Find where the given text appears and provide that cell's center as [X, Y] coordinate. 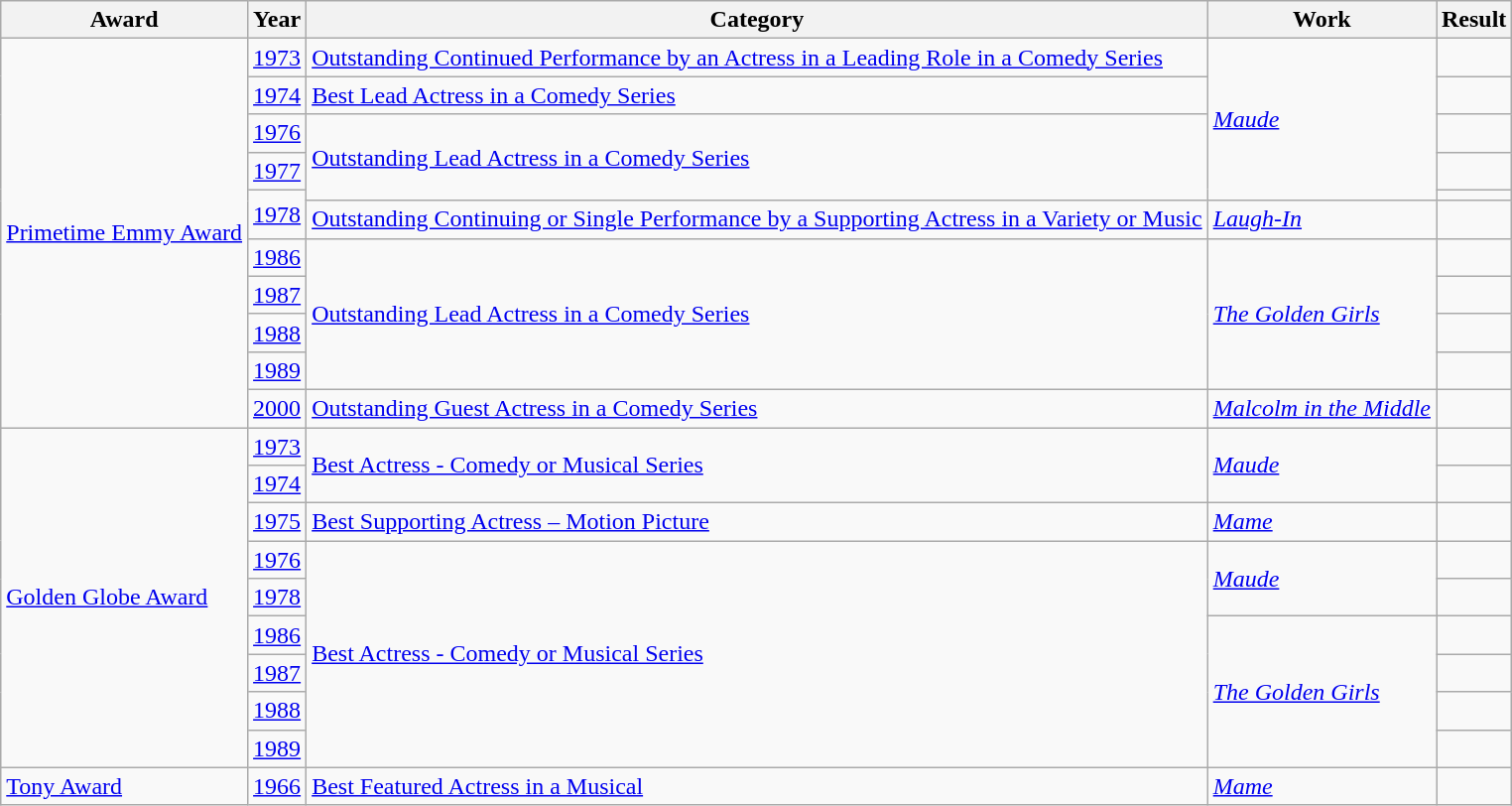
Result [1474, 20]
Malcolm in the Middle [1322, 408]
Outstanding Continuing or Single Performance by a Supporting Actress in a Variety or Music [758, 219]
Golden Globe Award [125, 598]
Category [758, 20]
Outstanding Continued Performance by an Actress in a Leading Role in a Comedy Series [758, 58]
Year [278, 20]
1966 [278, 786]
Best Featured Actress in a Musical [758, 786]
Tony Award [125, 786]
Best Lead Actress in a Comedy Series [758, 95]
1977 [278, 171]
1975 [278, 522]
Work [1322, 20]
2000 [278, 408]
Award [125, 20]
Outstanding Guest Actress in a Comedy Series [758, 408]
Best Supporting Actress – Motion Picture [758, 522]
Laugh-In [1322, 219]
Primetime Emmy Award [125, 233]
